From the cell containing the given text, extract its center point as [X, Y] coordinate. 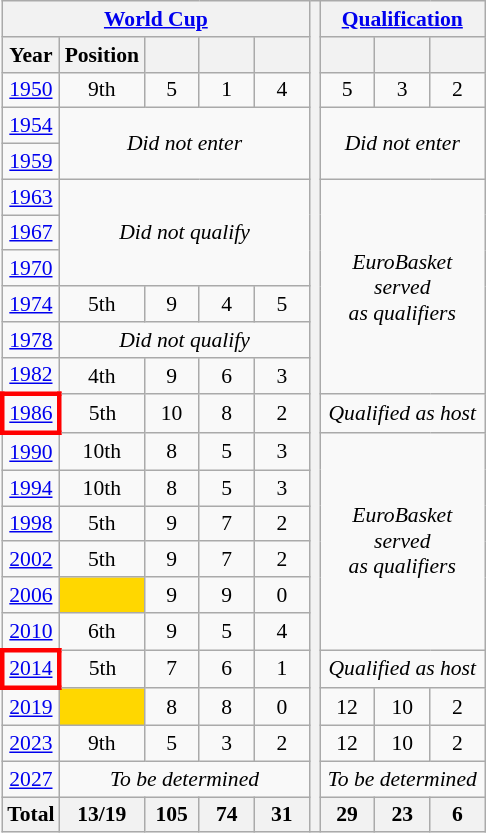
1994 [30, 488]
29 [348, 815]
2014 [30, 670]
Position [102, 55]
74 [226, 815]
Qualification [402, 19]
2006 [30, 595]
World Cup [156, 19]
2002 [30, 560]
1982 [30, 376]
Year [30, 55]
2019 [30, 708]
1959 [30, 162]
1998 [30, 524]
2027 [30, 779]
2023 [30, 744]
13/19 [102, 815]
31 [282, 815]
1950 [30, 90]
6th [102, 632]
1974 [30, 304]
4th [102, 376]
23 [402, 815]
2010 [30, 632]
1990 [30, 452]
Total [30, 815]
1978 [30, 340]
1963 [30, 197]
1970 [30, 269]
1986 [30, 414]
1967 [30, 233]
1954 [30, 126]
105 [172, 815]
